Find where the given text appears and provide that cell's center as (x, y) coordinate. 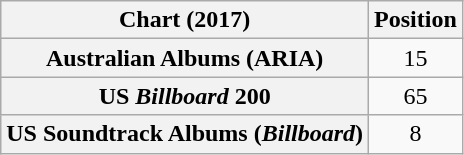
65 (416, 96)
US Soundtrack Albums (Billboard) (185, 134)
8 (416, 134)
Chart (2017) (185, 20)
US Billboard 200 (185, 96)
15 (416, 58)
Position (416, 20)
Australian Albums (ARIA) (185, 58)
